Output the [X, Y] coordinate of the center of the cell containing the given text.  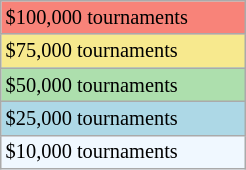
$50,000 tournaments [124, 85]
$100,000 tournaments [124, 17]
$25,000 tournaments [124, 118]
$10,000 tournaments [124, 152]
$75,000 tournaments [124, 51]
